Locate the cell with the specified text and output its [x, y] center coordinate. 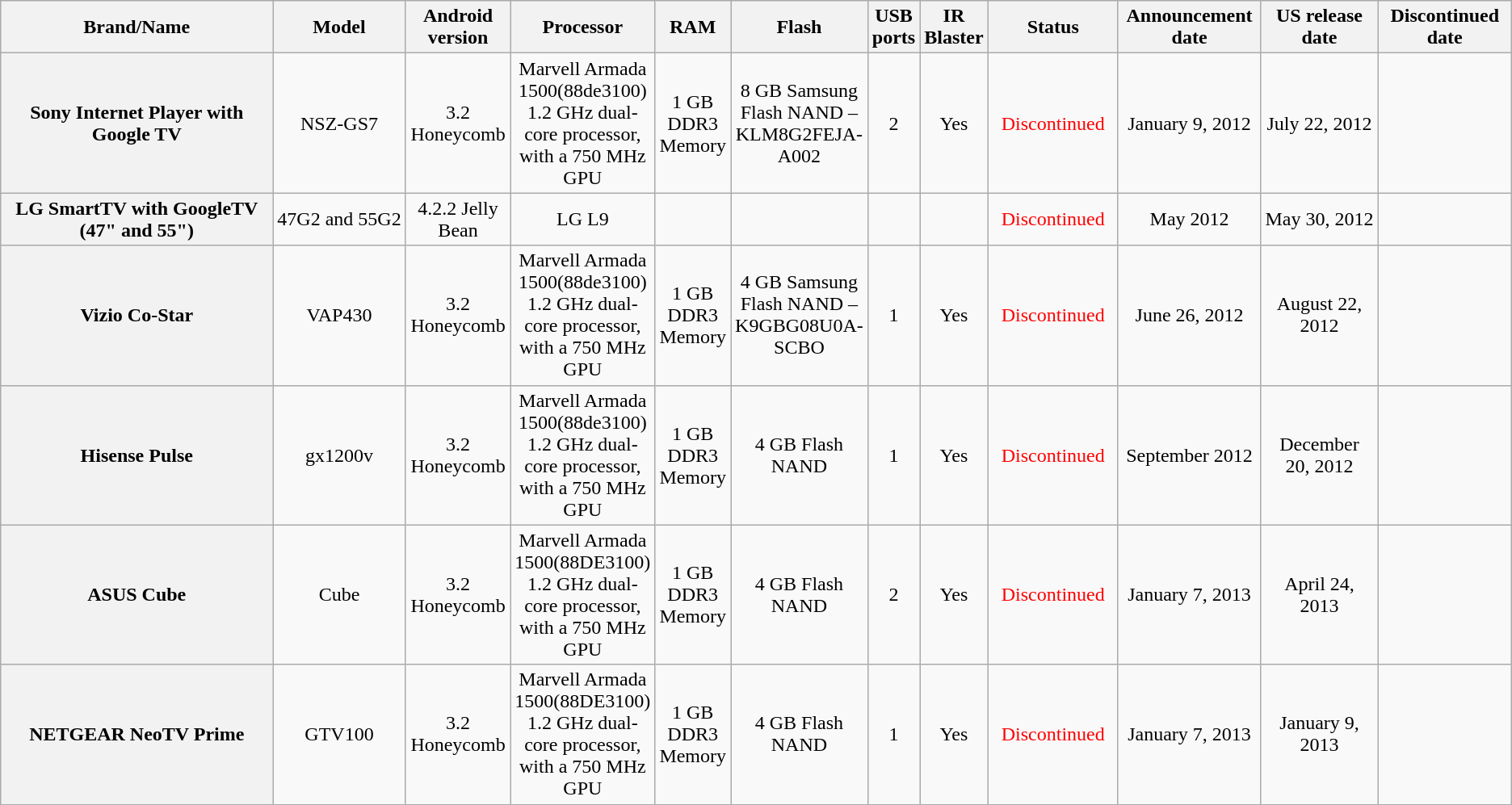
Sony Internet Player with Google TV [137, 123]
IR Blaster [954, 27]
January 9, 2012 [1189, 123]
ASUS Cube [137, 594]
Flash [800, 27]
8 GB Samsung Flash NAND – KLM8G2FEJA-A002 [800, 123]
USB ports [893, 27]
VAP430 [339, 315]
Android version [458, 27]
May 30, 2012 [1320, 220]
May 2012 [1189, 220]
Model [339, 27]
4 GB Samsung Flash NAND – K9GBG08U0A-SCBO [800, 315]
Brand/Name [137, 27]
RAM [693, 27]
August 22, 2012 [1320, 315]
LG SmartTV with GoogleTV (47" and 55") [137, 220]
NSZ-GS7 [339, 123]
September 2012 [1189, 455]
Announcement date [1189, 27]
gx1200v [339, 455]
NETGEAR NeoTV Prime [137, 735]
Processor [583, 27]
April 24, 2013 [1320, 594]
US release date [1320, 27]
July 22, 2012 [1320, 123]
Cube [339, 594]
Discontinued date [1444, 27]
Hisense Pulse [137, 455]
GTV100 [339, 735]
LG L9 [583, 220]
4.2.2 Jelly Bean [458, 220]
47G2 and 55G2 [339, 220]
Status [1053, 27]
Vizio Co-Star [137, 315]
January 9, 2013 [1320, 735]
June 26, 2012 [1189, 315]
December 20, 2012 [1320, 455]
